Identify which cell holds the provided text, then report its [X, Y] central coordinate. 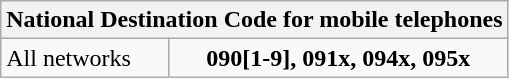
National Destination Code for mobile telephones [254, 20]
All networks [85, 58]
090[1-9], 091x, 094x, 095x [338, 58]
